Identify which cell holds the provided text, then report its [x, y] central coordinate. 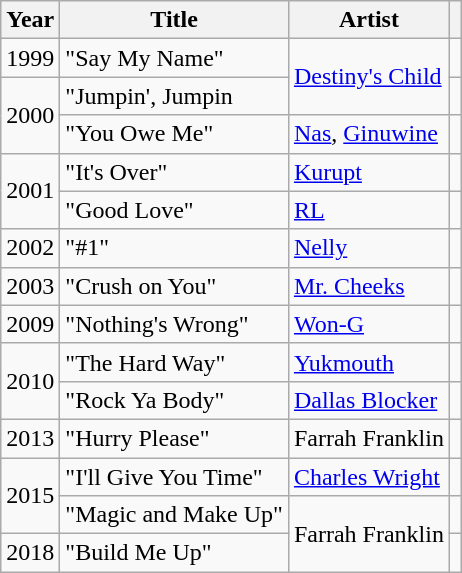
"Rock Ya Body" [174, 400]
Nas, Ginuwine [368, 134]
2002 [30, 248]
Yukmouth [368, 362]
Destiny's Child [368, 77]
2001 [30, 191]
"Good Love" [174, 210]
2010 [30, 381]
2009 [30, 324]
"Say My Name" [174, 58]
"Crush on You" [174, 286]
2013 [30, 438]
"Jumpin', Jumpin [174, 96]
Title [174, 20]
2018 [30, 553]
"You Owe Me" [174, 134]
Year [30, 20]
"Magic and Make Up" [174, 515]
2003 [30, 286]
"Nothing's Wrong" [174, 324]
Nelly [368, 248]
Dallas Blocker [368, 400]
2000 [30, 115]
"Build Me Up" [174, 553]
Artist [368, 20]
2015 [30, 496]
"The Hard Way" [174, 362]
Won-G [368, 324]
Mr. Cheeks [368, 286]
Kurupt [368, 172]
"It's Over" [174, 172]
"I'll Give You Time" [174, 477]
"#1" [174, 248]
RL [368, 210]
"Hurry Please" [174, 438]
1999 [30, 58]
Charles Wright [368, 477]
